Return [X, Y] of the center of cell containing provided text 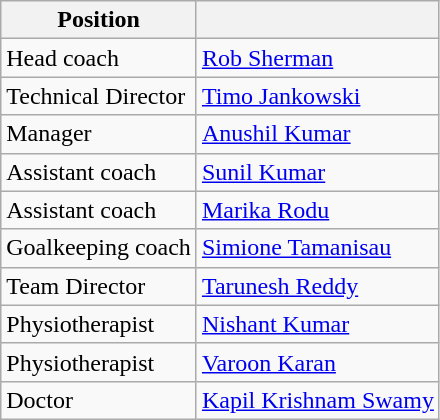
Tarunesh Reddy [318, 286]
Marika Rodu [318, 210]
Rob Sherman [318, 58]
Goalkeeping coach [99, 248]
Team Director [99, 286]
Doctor [99, 400]
Varoon Karan [318, 362]
Technical Director [99, 96]
Timo Jankowski [318, 96]
Position [99, 20]
Nishant Kumar [318, 324]
Sunil Kumar [318, 172]
Manager [99, 134]
Kapil Krishnam Swamy [318, 400]
Head coach [99, 58]
Simione Tamanisau [318, 248]
Anushil Kumar [318, 134]
